Provide the (x, y) coordinate of the cell's center where the given text is located.  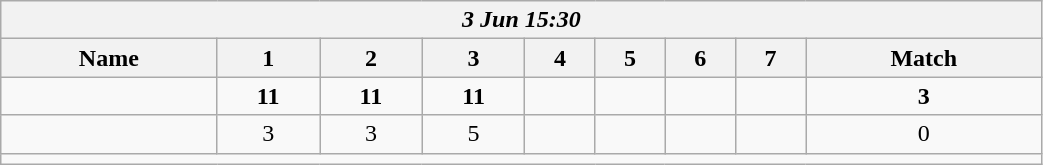
4 (560, 58)
1 (268, 58)
7 (770, 58)
3 Jun 15:30 (522, 20)
6 (700, 58)
Match (924, 58)
0 (924, 134)
2 (372, 58)
Name (109, 58)
